For the text-containing cell, return its midpoint in [x, y] coordinate format. 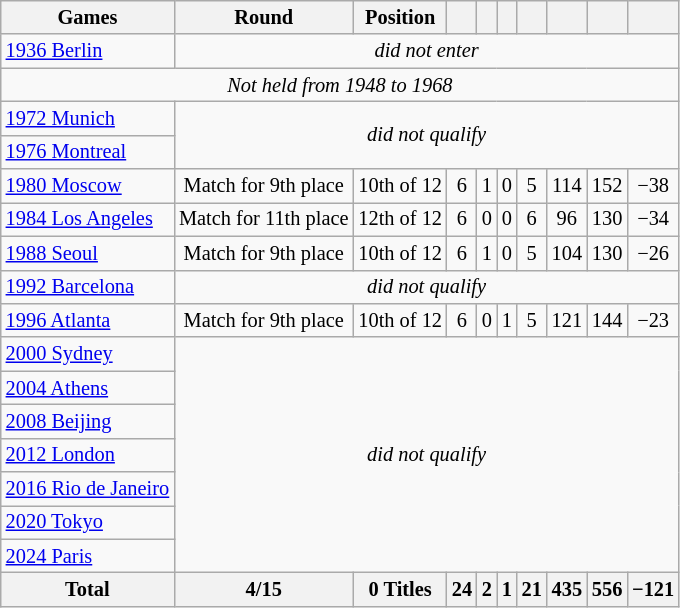
152 [607, 186]
104 [567, 253]
2016 Rio de Janeiro [88, 489]
1996 Atlanta [88, 320]
−34 [653, 219]
Round [264, 17]
2000 Sydney [88, 354]
did not enter [426, 51]
2012 London [88, 455]
0 Titles [400, 589]
1992 Barcelona [88, 287]
1936 Berlin [88, 51]
−121 [653, 589]
−38 [653, 186]
2 [487, 589]
Games [88, 17]
1976 Montreal [88, 152]
−26 [653, 253]
Not held from 1948 to 1968 [340, 85]
2024 Paris [88, 556]
1984 Los Angeles [88, 219]
Position [400, 17]
1980 Moscow [88, 186]
435 [567, 589]
1972 Munich [88, 118]
24 [462, 589]
12th of 12 [400, 219]
121 [567, 320]
2008 Beijing [88, 421]
Total [88, 589]
144 [607, 320]
1988 Seoul [88, 253]
114 [567, 186]
2004 Athens [88, 388]
2020 Tokyo [88, 522]
Match for 11th place [264, 219]
4/15 [264, 589]
21 [532, 589]
−23 [653, 320]
556 [607, 589]
96 [567, 219]
